Pinpoint the cell where the given text exists, returning its [X, Y] midpoint coordinate. 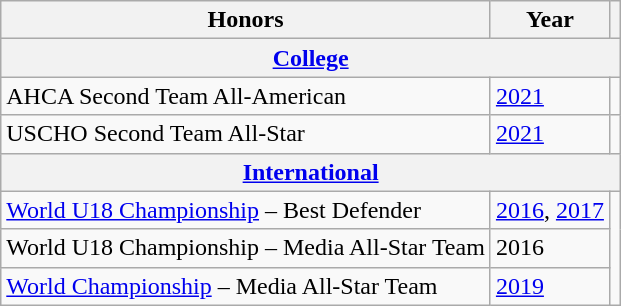
USCHO Second Team All-Star [246, 134]
World Championship – Media All-Star Team [246, 286]
2016, 2017 [550, 210]
2016 [550, 248]
2019 [550, 286]
World U18 Championship – Media All-Star Team [246, 248]
Year [550, 20]
International [311, 172]
World U18 Championship – Best Defender [246, 210]
College [311, 58]
Honors [246, 20]
AHCA Second Team All-American [246, 96]
